Output the (x, y) coordinate of the center of the cell containing the given text.  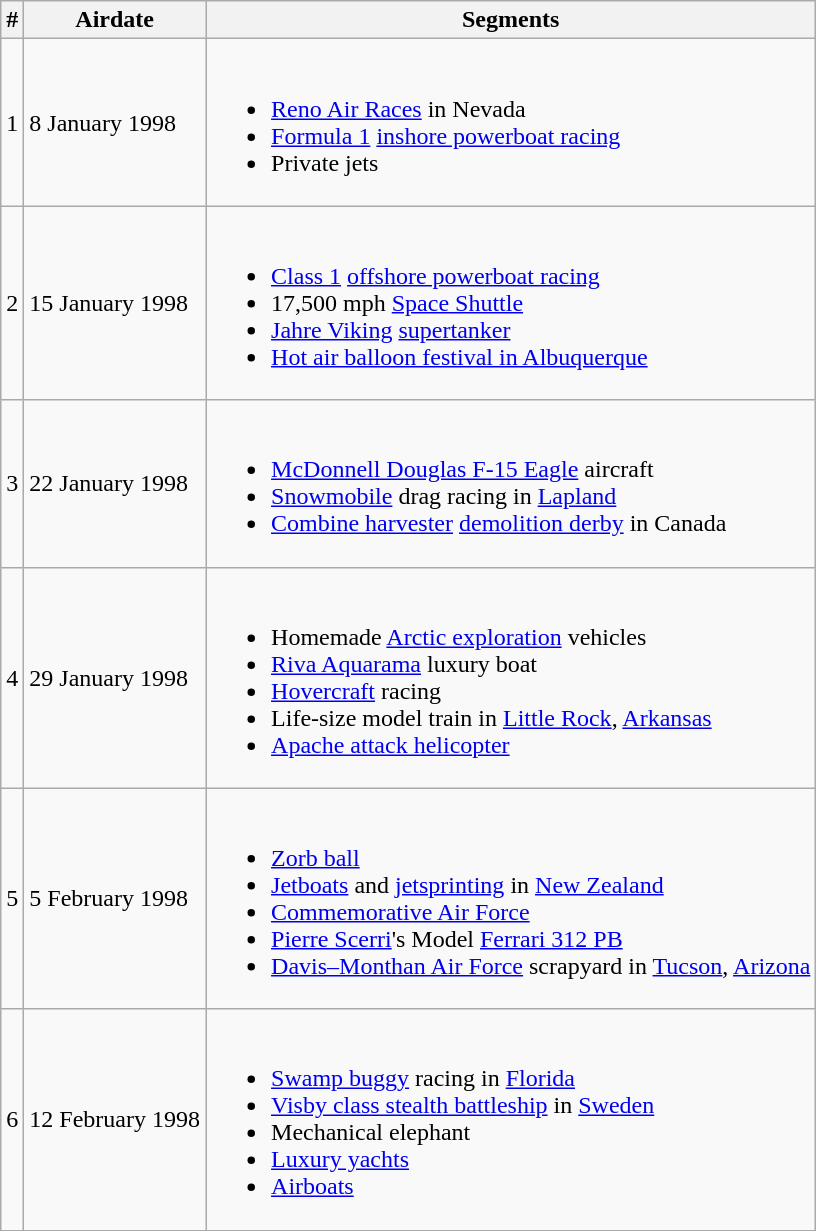
5 February 1998 (115, 898)
4 (12, 678)
6 (12, 1120)
22 January 1998 (115, 484)
Swamp buggy racing in FloridaVisby class stealth battleship in SwedenMechanical elephantLuxury yachtsAirboats (511, 1120)
12 February 1998 (115, 1120)
3 (12, 484)
Reno Air Races in NevadaFormula 1 inshore powerboat racingPrivate jets (511, 122)
Segments (511, 20)
Class 1 offshore powerboat racing17,500 mph Space ShuttleJahre Viking supertankerHot air balloon festival in Albuquerque (511, 303)
1 (12, 122)
Airdate (115, 20)
5 (12, 898)
Homemade Arctic exploration vehiclesRiva Aquarama luxury boatHovercraft racingLife-size model train in Little Rock, ArkansasApache attack helicopter (511, 678)
15 January 1998 (115, 303)
McDonnell Douglas F-15 Eagle aircraftSnowmobile drag racing in LaplandCombine harvester demolition derby in Canada (511, 484)
2 (12, 303)
# (12, 20)
29 January 1998 (115, 678)
8 January 1998 (115, 122)
